Pinpoint the cell where the given text exists, returning its (X, Y) midpoint coordinate. 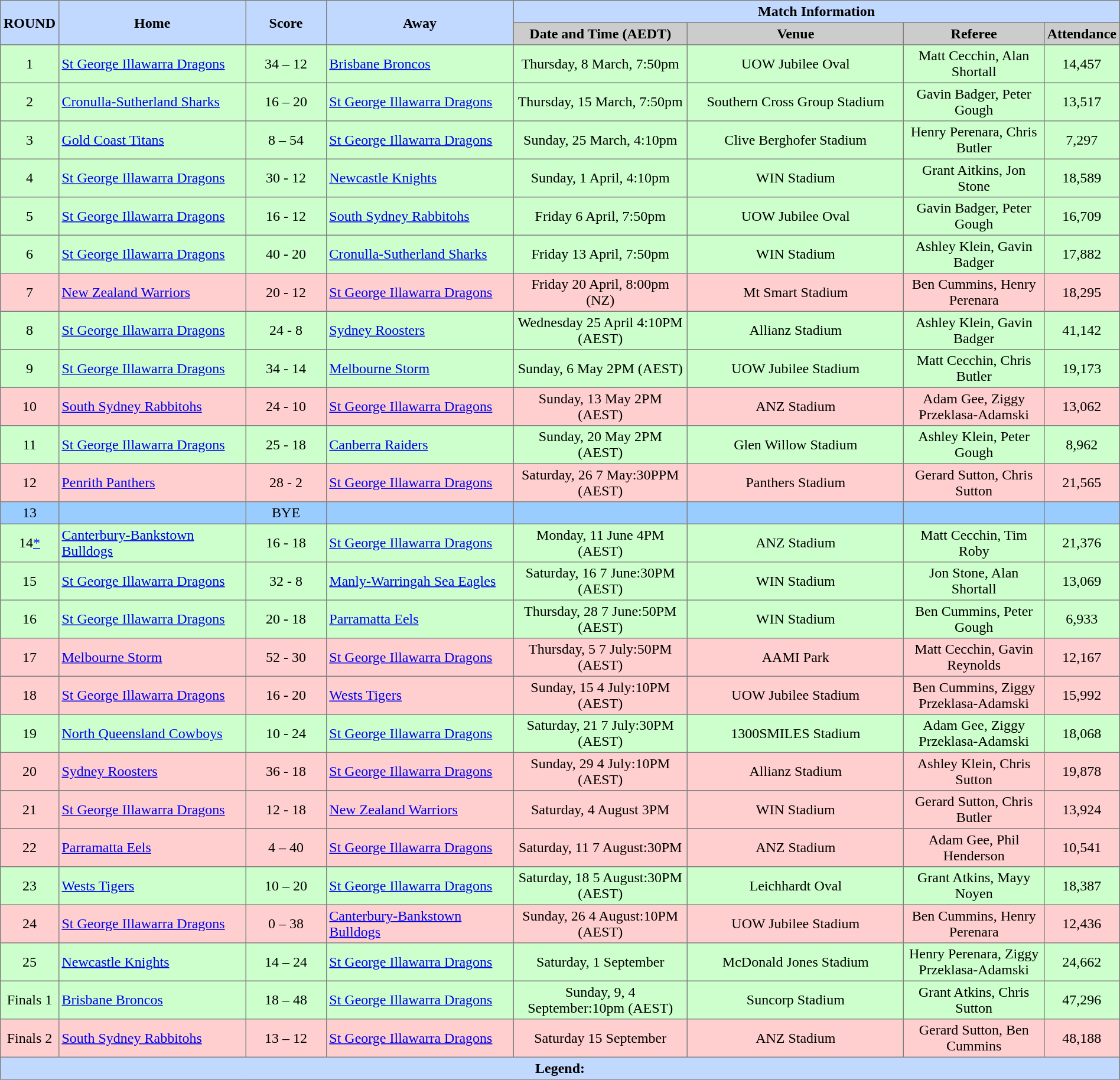
24 (30, 924)
16,709 (1082, 216)
21 (30, 810)
12,436 (1082, 924)
Sunday, 26 4 August:10PM (AEST) (600, 924)
16 - 18 (286, 543)
13,062 (1082, 406)
19,173 (1082, 368)
Mt Smart Stadium (796, 292)
40 - 20 (286, 254)
ROUND (30, 22)
13,517 (1082, 102)
1300SMILES Stadium (796, 733)
Panthers Stadium (796, 482)
Gold Coast Titans (152, 140)
0 – 38 (286, 924)
Ashley Klein, Chris Sutton (974, 771)
24 - 10 (286, 406)
16 – 20 (286, 102)
7,297 (1082, 140)
5 (30, 216)
30 - 12 (286, 178)
24,662 (1082, 962)
15,992 (1082, 695)
Suncorp Stadium (796, 1000)
Saturday, 1 September (600, 962)
18 – 48 (286, 1000)
18,387 (1082, 886)
11 (30, 445)
Matt Cecchin, Alan Shortall (974, 64)
Thursday, 28 7 June:50PM (AEST) (600, 619)
1 (30, 64)
6 (30, 254)
34 - 14 (286, 368)
18 (30, 695)
Saturday, 26 7 May:30PPM (AEST) (600, 482)
Gerard Sutton, Ben Cummins (974, 1038)
Saturday, 11 7 August:30PM (600, 847)
Thursday, 8 March, 7:50pm (600, 64)
Friday 13 April, 7:50pm (600, 254)
14,457 (1082, 64)
Venue (796, 34)
Matt Cecchin, Tim Roby (974, 543)
Saturday, 21 7 July:30PM (AEST) (600, 733)
Score (286, 22)
12,167 (1082, 657)
18,068 (1082, 733)
18,295 (1082, 292)
Matt Cecchin, Gavin Reynolds (974, 657)
Saturday, 18 5 August:30PM (AEST) (600, 886)
41,142 (1082, 330)
22 (30, 847)
9 (30, 368)
25 - 18 (286, 445)
34 – 12 (286, 64)
8 (30, 330)
Thursday, 15 March, 7:50pm (600, 102)
Ashley Klein, Peter Gough (974, 445)
Saturday, 4 August 3PM (600, 810)
20 - 18 (286, 619)
19,878 (1082, 771)
Sunday, 15 4 July:10PM (AEST) (600, 695)
Gerard Sutton, Chris Sutton (974, 482)
8 – 54 (286, 140)
Grant Atkins, Chris Sutton (974, 1000)
13 (30, 513)
17 (30, 657)
8,962 (1082, 445)
Attendance (1082, 34)
Clive Berghofer Stadium (796, 140)
18,589 (1082, 178)
19 (30, 733)
10 – 20 (286, 886)
52 - 30 (286, 657)
25 (30, 962)
Manly-Warringah Sea Eagles (419, 581)
AAMI Park (796, 657)
20 - 12 (286, 292)
10,541 (1082, 847)
14 – 24 (286, 962)
6,933 (1082, 619)
Henry Perenara, Chris Butler (974, 140)
36 - 18 (286, 771)
Sunday, 13 May 2PM (AEST) (600, 406)
Friday 20 April, 8:00pm (NZ) (600, 292)
Date and Time (AEDT) (600, 34)
23 (30, 886)
16 - 12 (286, 216)
Legend: (560, 1068)
16 (30, 619)
Monday, 11 June 4PM (AEST) (600, 543)
Sunday, 1 April, 4:10pm (600, 178)
21,376 (1082, 543)
Adam Gee, Phil Henderson (974, 847)
Glen Willow Stadium (796, 445)
Henry Perenara, Ziggy Przeklasa-Adamski (974, 962)
Wednesday 25 April 4:10PM (AEST) (600, 330)
2 (30, 102)
24 - 8 (286, 330)
Sunday, 20 May 2PM (AEST) (600, 445)
48,188 (1082, 1038)
17,882 (1082, 254)
Leichhardt Oval (796, 886)
14* (30, 543)
Canberra Raiders (419, 445)
13,924 (1082, 810)
Sunday, 9, 4 September:10pm (AEST) (600, 1000)
12 - 18 (286, 810)
Jon Stone, Alan Shortall (974, 581)
Matt Cecchin, Chris Butler (974, 368)
13 – 12 (286, 1038)
3 (30, 140)
Gerard Sutton, Chris Butler (974, 810)
13,069 (1082, 581)
BYE (286, 513)
4 (30, 178)
Saturday, 16 7 June:30PM (AEST) (600, 581)
Penrith Panthers (152, 482)
Grant Aitkins, Jon Stone (974, 178)
Ben Cummins, Peter Gough (974, 619)
20 (30, 771)
Finals 1 (30, 1000)
21,565 (1082, 482)
McDonald Jones Stadium (796, 962)
10 - 24 (286, 733)
Referee (974, 34)
Sunday, 25 March, 4:10pm (600, 140)
Friday 6 April, 7:50pm (600, 216)
7 (30, 292)
16 - 20 (286, 695)
4 – 40 (286, 847)
Ben Cummins, Ziggy Przeklasa-Adamski (974, 695)
10 (30, 406)
Saturday 15 September (600, 1038)
Away (419, 22)
47,296 (1082, 1000)
Sunday, 6 May 2PM (AEST) (600, 368)
North Queensland Cowboys (152, 733)
Match Information (816, 12)
Thursday, 5 7 July:50PM (AEST) (600, 657)
Sunday, 29 4 July:10PM (AEST) (600, 771)
Southern Cross Group Stadium (796, 102)
12 (30, 482)
28 - 2 (286, 482)
Finals 2 (30, 1038)
Home (152, 22)
15 (30, 581)
32 - 8 (286, 581)
Grant Atkins, Mayy Noyen (974, 886)
